Identify which cell holds the provided text, then report its (X, Y) central coordinate. 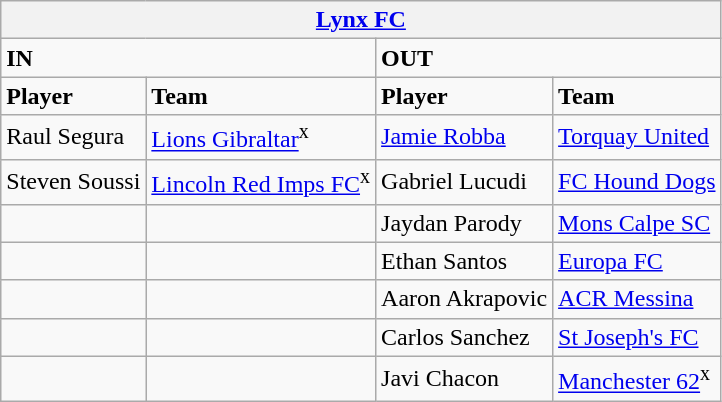
Aaron Akrapovic (464, 299)
Manchester 62x (637, 378)
St Joseph's FC (637, 337)
Gabriel Lucudi (464, 182)
Carlos Sanchez (464, 337)
Torquay United (637, 138)
IN (188, 58)
OUT (548, 58)
Jamie Robba (464, 138)
Steven Soussi (74, 182)
FC Hound Dogs (637, 182)
Mons Calpe SC (637, 223)
Lincoln Red Imps FCx (261, 182)
ACR Messina (637, 299)
Lions Gibraltarx (261, 138)
Europa FC (637, 261)
Lynx FC (361, 20)
Raul Segura (74, 138)
Javi Chacon (464, 378)
Ethan Santos (464, 261)
Jaydan Parody (464, 223)
